Output the [X, Y] coordinate of the center of the cell containing the given text.  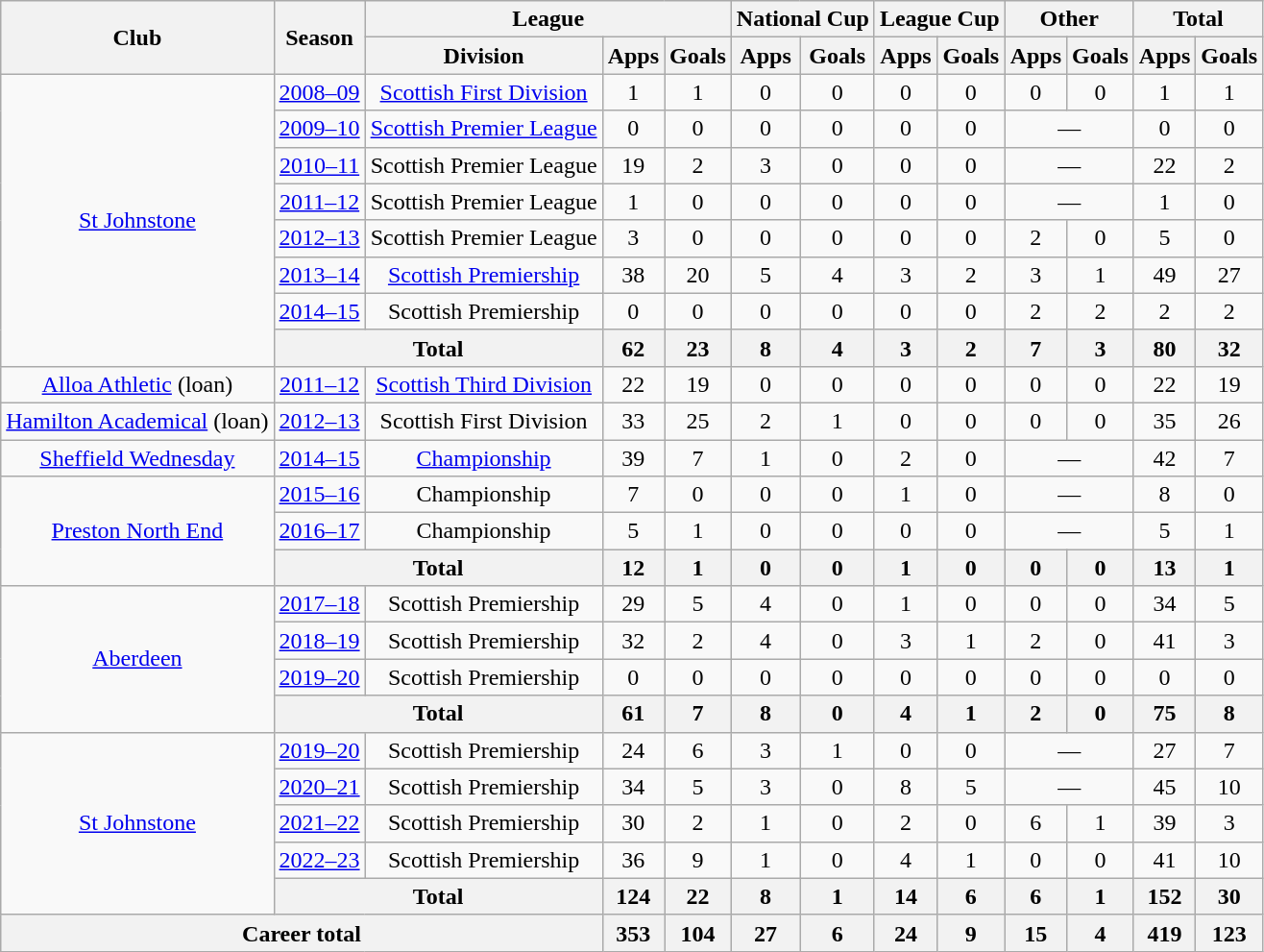
Aberdeen [137, 659]
Preston North End [137, 531]
45 [1164, 787]
2020–21 [319, 787]
104 [698, 933]
35 [1164, 421]
League [547, 19]
20 [698, 275]
Hamilton Academical (loan) [137, 421]
2021–22 [319, 823]
2008–09 [319, 92]
42 [1164, 458]
25 [698, 421]
Career total [302, 933]
80 [1164, 348]
2018–19 [319, 641]
2010–11 [319, 165]
49 [1164, 275]
2013–14 [319, 275]
26 [1229, 421]
2017–18 [319, 604]
13 [1164, 568]
23 [698, 348]
Club [137, 37]
2009–10 [319, 129]
Alloa Athletic (loan) [137, 384]
National Cup [803, 19]
Sheffield Wednesday [137, 458]
2016–17 [319, 531]
61 [633, 714]
353 [633, 933]
12 [633, 568]
Scottish Third Division [484, 384]
62 [633, 348]
15 [1035, 933]
33 [633, 421]
419 [1164, 933]
2015–16 [319, 495]
124 [633, 896]
75 [1164, 714]
38 [633, 275]
Division [484, 56]
2022–23 [319, 860]
Season [319, 37]
123 [1229, 933]
Other [1069, 19]
152 [1164, 896]
League Cup [939, 19]
36 [633, 860]
14 [905, 896]
29 [633, 604]
